Identify which cell holds the provided text, then report its (X, Y) central coordinate. 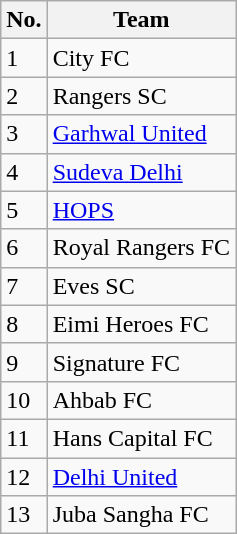
11 (24, 438)
3 (24, 134)
6 (24, 248)
Delhi United (141, 477)
Garhwal United (141, 134)
9 (24, 362)
10 (24, 400)
Royal Rangers FC (141, 248)
2 (24, 96)
Team (141, 20)
8 (24, 324)
Eimi Heroes FC (141, 324)
Sudeva Delhi (141, 172)
Eves SC (141, 286)
City FC (141, 58)
1 (24, 58)
Hans Capital FC (141, 438)
7 (24, 286)
HOPS (141, 210)
5 (24, 210)
Rangers SC (141, 96)
13 (24, 515)
Signature FC (141, 362)
Ahbab FC (141, 400)
Juba Sangha FC (141, 515)
4 (24, 172)
12 (24, 477)
No. (24, 20)
